Locate the cell with the specified text and output its (x, y) center coordinate. 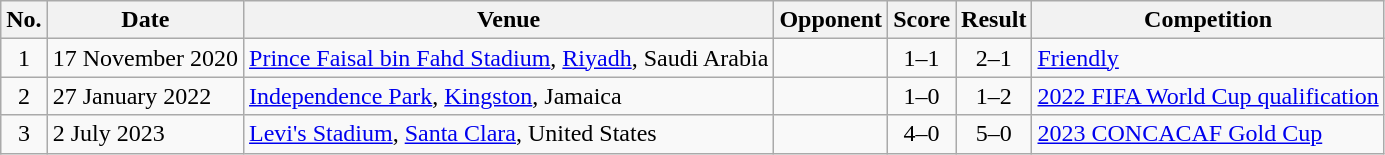
1–1 (922, 58)
Score (922, 20)
Prince Faisal bin Fahd Stadium, Riyadh, Saudi Arabia (509, 58)
3 (24, 134)
Levi's Stadium, Santa Clara, United States (509, 134)
27 January 2022 (145, 96)
2 (24, 96)
1–0 (922, 96)
2 July 2023 (145, 134)
2–1 (994, 58)
Independence Park, Kingston, Jamaica (509, 96)
Opponent (831, 20)
Date (145, 20)
Friendly (1208, 58)
2023 CONCACAF Gold Cup (1208, 134)
1 (24, 58)
Competition (1208, 20)
5–0 (994, 134)
2022 FIFA World Cup qualification (1208, 96)
1–2 (994, 96)
Venue (509, 20)
No. (24, 20)
Result (994, 20)
4–0 (922, 134)
17 November 2020 (145, 58)
